Find where the given text appears and provide that cell's center as (X, Y) coordinate. 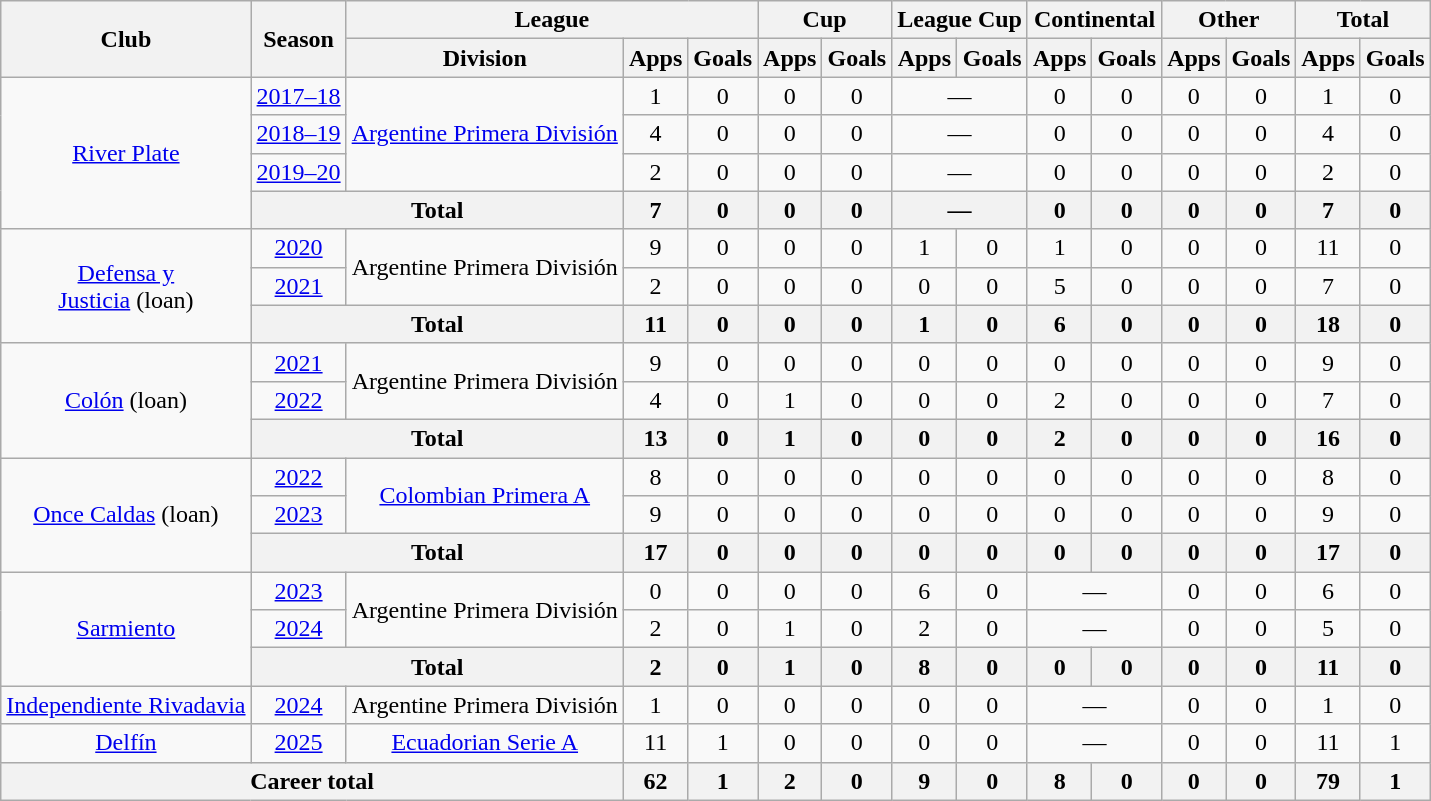
River Plate (126, 153)
League (552, 20)
16 (1328, 438)
Continental (1094, 20)
Other (1229, 20)
18 (1328, 324)
League Cup (960, 20)
79 (1328, 781)
2025 (298, 743)
Ecuadorian Serie A (484, 743)
2017–18 (298, 96)
2018–19 (298, 134)
Colombian Primera A (484, 496)
62 (655, 781)
Season (298, 39)
Sarmiento (126, 629)
Once Caldas (loan) (126, 515)
2020 (298, 248)
13 (655, 438)
Independiente Rivadavia (126, 705)
Colón (loan) (126, 400)
Delfín (126, 743)
2019–20 (298, 172)
Division (484, 58)
Club (126, 39)
Defensa yJusticia (loan) (126, 286)
Cup (825, 20)
Career total (312, 781)
